Find where the given text appears and provide that cell's center as [X, Y] coordinate. 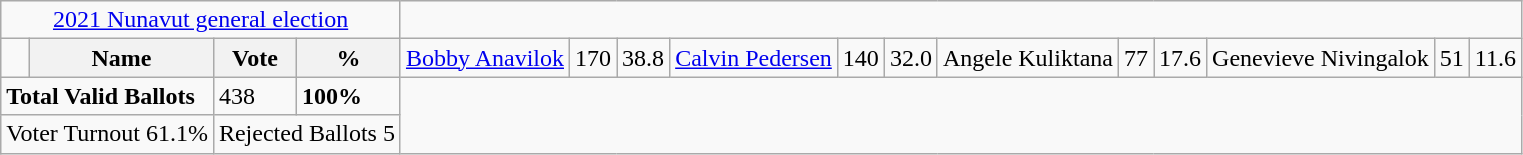
51 [1452, 58]
Vote [254, 58]
438 [254, 96]
77 [1136, 58]
% [349, 58]
Rejected Ballots 5 [306, 134]
38.8 [644, 58]
Name [121, 58]
Calvin Pedersen [754, 58]
Total Valid Ballots [108, 96]
Bobby Anavilok [484, 58]
Genevieve Nivingalok [1321, 58]
17.6 [1180, 58]
Angele Kuliktana [1028, 58]
170 [594, 58]
100% [349, 96]
2021 Nunavut general election [201, 20]
11.6 [1495, 58]
140 [860, 58]
Voter Turnout 61.1% [108, 134]
32.0 [910, 58]
